Scan for the cell matching the given text and deliver its [x, y] coordinate at center. 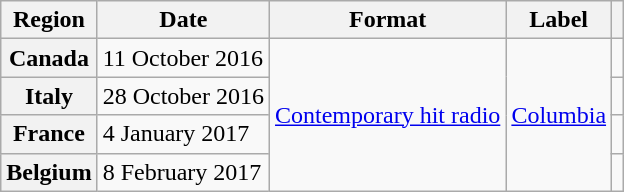
France [49, 134]
Label [559, 20]
Date [183, 20]
Region [49, 20]
Canada [49, 58]
11 October 2016 [183, 58]
8 February 2017 [183, 172]
28 October 2016 [183, 96]
4 January 2017 [183, 134]
Belgium [49, 172]
Columbia [559, 115]
Format [388, 20]
Contemporary hit radio [388, 115]
Italy [49, 96]
